For the text-containing cell, return its midpoint in [X, Y] coordinate format. 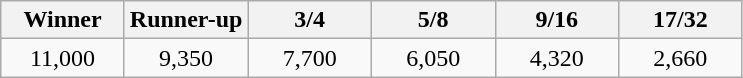
4,320 [557, 58]
9/16 [557, 20]
Runner-up [186, 20]
2,660 [681, 58]
17/32 [681, 20]
5/8 [433, 20]
7,700 [310, 58]
Winner [63, 20]
6,050 [433, 58]
3/4 [310, 20]
9,350 [186, 58]
11,000 [63, 58]
